Extract the [X, Y] coordinate from the center of the cell holding the provided text.  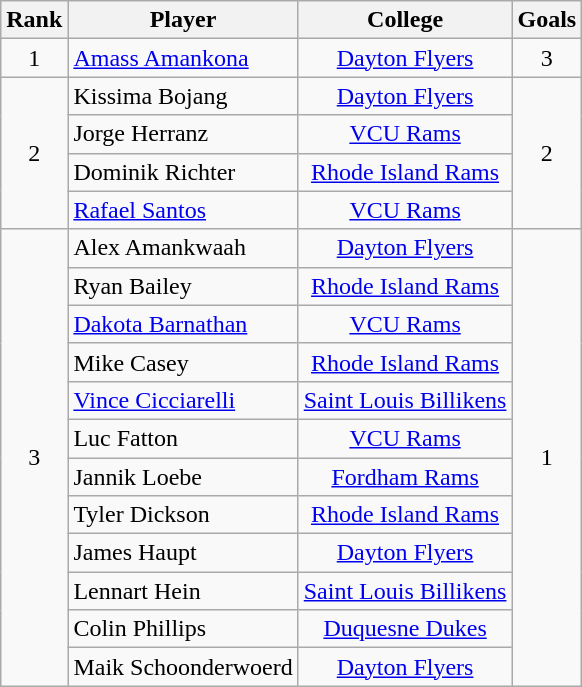
Maik Schoonderwoerd [183, 667]
Ryan Bailey [183, 286]
Fordham Rams [405, 477]
Jorge Herranz [183, 134]
Mike Casey [183, 362]
Rank [34, 20]
Colin Phillips [183, 629]
Duquesne Dukes [405, 629]
James Haupt [183, 553]
Lennart Hein [183, 591]
Rafael Santos [183, 210]
Jannik Loebe [183, 477]
Dakota Barnathan [183, 324]
College [405, 20]
Player [183, 20]
Amass Amankona [183, 58]
Dominik Richter [183, 172]
Luc Fatton [183, 438]
Kissima Bojang [183, 96]
Goals [547, 20]
Alex Amankwaah [183, 248]
Vince Cicciarelli [183, 400]
Tyler Dickson [183, 515]
